Capture the cell that displays the provided text and extract its (x, y) central coordinate. 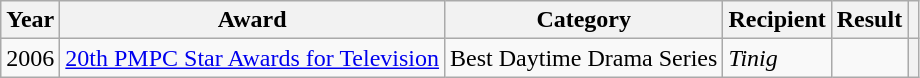
2006 (30, 58)
Award (252, 20)
Best Daytime Drama Series (584, 58)
Result (869, 20)
Category (584, 20)
20th PMPC Star Awards for Television (252, 58)
Tinig (777, 58)
Recipient (777, 20)
Year (30, 20)
